Output the (x, y) coordinate of the center of the cell containing the given text.  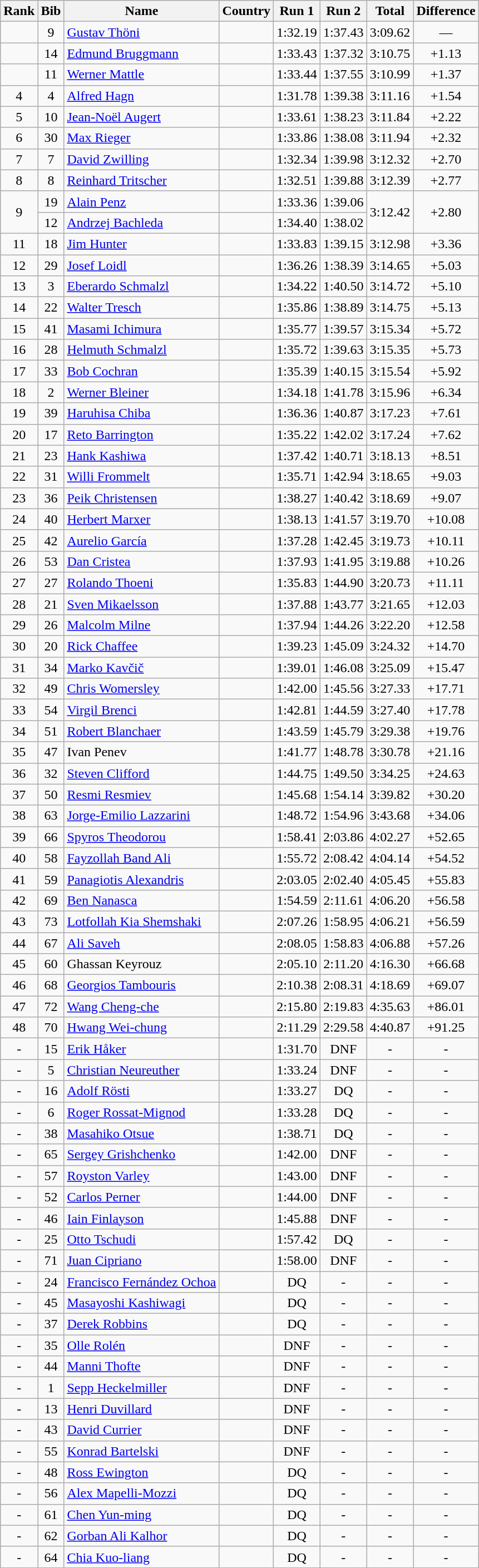
57 (51, 1176)
1:33.44 (297, 75)
+11.11 (446, 583)
Spyros Theodorou (141, 837)
1:31.78 (297, 96)
1:57.42 (297, 1239)
3:29.38 (390, 731)
+5.03 (446, 265)
3:15.34 (390, 329)
+2.70 (446, 159)
+34.06 (446, 816)
1:38.71 (297, 1133)
+10.11 (446, 540)
2:29.58 (343, 1028)
Gustav Thöni (141, 32)
1:48.72 (297, 816)
Hwang Wei-chung (141, 1028)
Konrad Bartelski (141, 1451)
1:49.50 (343, 773)
1:41.95 (343, 561)
Otto Tschudi (141, 1239)
1:48.78 (343, 752)
Masami Ichimura (141, 329)
+2.22 (446, 117)
64 (51, 1557)
Iain Finlayson (141, 1218)
4:16.30 (390, 964)
1:39.15 (343, 244)
4:40.87 (390, 1028)
60 (51, 964)
1:34.18 (297, 392)
67 (51, 943)
1:44.00 (297, 1197)
1:44.59 (343, 710)
1:43.77 (343, 604)
68 (51, 985)
1:37.55 (343, 75)
Juan Cipriano (141, 1260)
+2.80 (446, 212)
Name (141, 11)
1:46.08 (343, 668)
Willi Frommelt (141, 477)
2:03.86 (343, 837)
2:19.83 (343, 1007)
Masayoshi Kashiwagi (141, 1303)
3:12.39 (390, 180)
3:14.75 (390, 308)
1:33.86 (297, 138)
+5.92 (446, 371)
1:32.51 (297, 180)
+5.73 (446, 350)
Reto Barrington (141, 435)
Wang Cheng-che (141, 1007)
3 (51, 287)
Jorge-Emilio Lazzarini (141, 816)
1:35.72 (297, 350)
63 (51, 816)
3:15.96 (390, 392)
+2.77 (446, 180)
62 (51, 1536)
+12.58 (446, 625)
1:58.83 (343, 943)
1:44.26 (343, 625)
3:43.68 (390, 816)
2:15.80 (297, 1007)
Marko Kavčič (141, 668)
3:39.82 (390, 795)
3:20.73 (390, 583)
Roger Rossat-Mignod (141, 1112)
1:34.40 (297, 223)
+56.58 (446, 900)
Hank Kashiwa (141, 456)
1:35.22 (297, 435)
1:40.42 (343, 498)
54 (51, 710)
Alain Penz (141, 201)
3:11.94 (390, 138)
Werner Bleiner (141, 392)
Lotfollah Kia Shemshaki (141, 921)
2:08.31 (343, 985)
1:39.88 (343, 180)
3:18.13 (390, 456)
1:39.23 (297, 647)
Steven Clifford (141, 773)
3:17.23 (390, 413)
3:12.32 (390, 159)
Werner Mattle (141, 75)
1:33.36 (297, 201)
Andrzej Bachleda (141, 223)
3:17.24 (390, 435)
2:02.40 (343, 879)
1:41.78 (343, 392)
+69.07 (446, 985)
1:31.70 (297, 1049)
3:22.20 (390, 625)
1:40.87 (343, 413)
+2.32 (446, 138)
1:37.32 (343, 53)
1:37.43 (343, 32)
+5.13 (446, 308)
4:04.14 (390, 858)
+12.03 (446, 604)
Run 1 (297, 11)
+56.59 (446, 921)
3:30.78 (390, 752)
David Currier (141, 1430)
1:45.68 (297, 795)
1:39.01 (297, 668)
Jim Hunter (141, 244)
1:38.08 (343, 138)
2:07.26 (297, 921)
Ivan Penev (141, 752)
+5.72 (446, 329)
Ross Ewington (141, 1472)
Robert Blanchaer (141, 731)
4:06.21 (390, 921)
61 (51, 1515)
Panagiotis Alexandris (141, 879)
1:33.83 (297, 244)
72 (51, 1007)
+52.65 (446, 837)
1:32.34 (297, 159)
Fayzollah Band Ali (141, 858)
53 (51, 561)
+5.10 (446, 287)
69 (51, 900)
1:38.02 (343, 223)
1:39.38 (343, 96)
71 (51, 1260)
1:35.39 (297, 371)
3:14.65 (390, 265)
+24.63 (446, 773)
2:11.29 (297, 1028)
1:38.23 (343, 117)
+1.37 (446, 75)
1:38.89 (343, 308)
2:05.10 (297, 964)
1:44.75 (297, 773)
Adolf Rösti (141, 1091)
73 (51, 921)
+21.16 (446, 752)
Resmi Resmiev (141, 795)
Reinhard Tritscher (141, 180)
+54.52 (446, 858)
Christian Neureuther (141, 1070)
+17.78 (446, 710)
Masahiko Otsue (141, 1133)
+8.51 (446, 456)
2:10.38 (297, 985)
2:11.20 (343, 964)
Malcolm Milne (141, 625)
2:08.05 (297, 943)
Georgios Tambouris (141, 985)
Bob Cochran (141, 371)
1:36.26 (297, 265)
1:40.50 (343, 287)
2:11.61 (343, 900)
3:27.40 (390, 710)
+10.08 (446, 519)
1:37.94 (297, 625)
4:35.63 (390, 1007)
52 (51, 1197)
1:40.71 (343, 456)
Country (246, 11)
+6.34 (446, 392)
1:44.90 (343, 583)
1:58.00 (297, 1260)
1:35.86 (297, 308)
1:38.27 (297, 498)
Alfred Hagn (141, 96)
3:10.99 (390, 75)
+30.20 (446, 795)
Henri Duvillard (141, 1409)
Total (390, 11)
+10.26 (446, 561)
1 (51, 1388)
1:45.79 (343, 731)
Peik Christensen (141, 498)
4:02.27 (390, 837)
Walter Tresch (141, 308)
Sepp Heckelmiller (141, 1388)
1:42.02 (343, 435)
Haruhisa Chiba (141, 413)
3:19.73 (390, 540)
4:18.69 (390, 985)
1:37.88 (297, 604)
55 (51, 1451)
+91.25 (446, 1028)
Aurelio García (141, 540)
1:42.94 (343, 477)
1:35.77 (297, 329)
1:45.09 (343, 647)
+1.54 (446, 96)
+1.13 (446, 53)
1:35.71 (297, 477)
Eberardo Schmalzl (141, 287)
Virgil Brenci (141, 710)
Josef Loidl (141, 265)
Dan Cristea (141, 561)
1:34.22 (297, 287)
3:15.35 (390, 350)
— (446, 32)
3:19.70 (390, 519)
1:40.15 (343, 371)
1:32.19 (297, 32)
1:33.61 (297, 117)
Carlos Perner (141, 1197)
Difference (446, 11)
Bib (51, 11)
1:55.72 (297, 858)
Herbert Marxer (141, 519)
Max Rieger (141, 138)
3:18.69 (390, 498)
Ghassan Keyrouz (141, 964)
3:19.88 (390, 561)
1:54.14 (343, 795)
1:42.45 (343, 540)
Rolando Thoeni (141, 583)
Run 2 (343, 11)
Olle Rolén (141, 1345)
1:35.83 (297, 583)
3:18.65 (390, 477)
1:38.39 (343, 265)
Francisco Fernández Ochoa (141, 1281)
David Zwilling (141, 159)
+57.26 (446, 943)
1:43.59 (297, 731)
1:54.96 (343, 816)
1:36.36 (297, 413)
1:58.95 (343, 921)
Erik Håker (141, 1049)
Chia Kuo-liang (141, 1557)
Sergey Grishchenko (141, 1155)
+17.71 (446, 689)
1:37.93 (297, 561)
+9.03 (446, 477)
59 (51, 879)
+14.70 (446, 647)
3:10.75 (390, 53)
66 (51, 837)
1:33.24 (297, 1070)
Royston Varley (141, 1176)
Edmund Bruggmann (141, 53)
1:43.00 (297, 1176)
3:11.84 (390, 117)
4:06.88 (390, 943)
1:38.13 (297, 519)
+7.62 (446, 435)
1:54.59 (297, 900)
+15.47 (446, 668)
1:37.28 (297, 540)
2:03.05 (297, 879)
1:39.98 (343, 159)
3:12.42 (390, 212)
1:41.57 (343, 519)
3:34.25 (390, 773)
3:24.32 (390, 647)
49 (51, 689)
50 (51, 795)
3:14.72 (390, 287)
51 (51, 731)
3:21.65 (390, 604)
1:39.63 (343, 350)
Alex Mapelli-Mozzi (141, 1493)
3:27.33 (390, 689)
+7.61 (446, 413)
3:11.16 (390, 96)
1:39.57 (343, 329)
3:15.54 (390, 371)
Ben Nanasca (141, 900)
1:33.43 (297, 53)
1:33.27 (297, 1091)
4:05.45 (390, 879)
Chen Yun-ming (141, 1515)
Jean-Noël Augert (141, 117)
1:45.56 (343, 689)
Ali Saveh (141, 943)
70 (51, 1028)
3:25.09 (390, 668)
Rick Chaffee (141, 647)
Sven Mikaelsson (141, 604)
65 (51, 1155)
10 (51, 117)
+86.01 (446, 1007)
1:41.77 (297, 752)
Manni Thofte (141, 1367)
1:39.06 (343, 201)
3:12.98 (390, 244)
1:37.42 (297, 456)
+9.07 (446, 498)
1:45.88 (297, 1218)
+19.76 (446, 731)
4:06.20 (390, 900)
1:33.28 (297, 1112)
1:42.81 (297, 710)
58 (51, 858)
Derek Robbins (141, 1324)
+55.83 (446, 879)
3:09.62 (390, 32)
Gorban Ali Kalhor (141, 1536)
2:08.42 (343, 858)
Helmuth Schmalzl (141, 350)
1:58.41 (297, 837)
+3.36 (446, 244)
+66.68 (446, 964)
2 (51, 392)
Rank (19, 11)
56 (51, 1493)
Chris Womersley (141, 689)
